Provide the (x, y) coordinate of the cell's center where the given text is located.  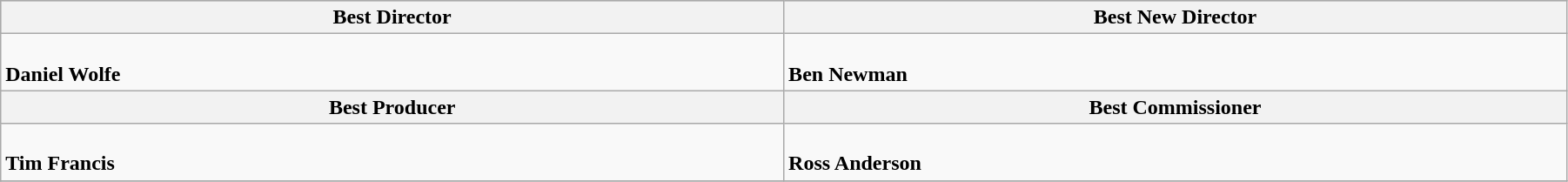
Tim Francis (392, 152)
Best New Director (1176, 17)
Best Director (392, 17)
Best Producer (392, 107)
Ross Anderson (1176, 152)
Best Commissioner (1176, 107)
Daniel Wolfe (392, 63)
Ben Newman (1176, 63)
